Scan for the cell matching the given text and deliver its [x, y] coordinate at center. 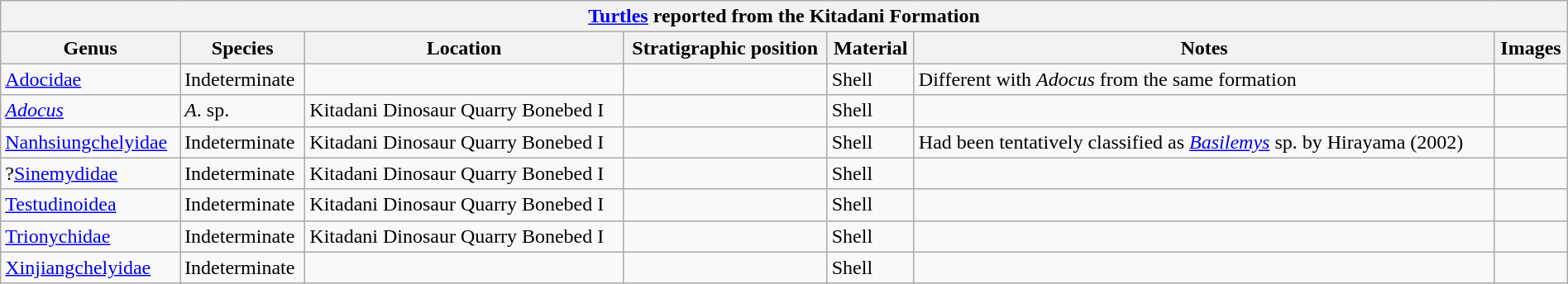
Notes [1204, 48]
Location [464, 48]
Genus [91, 48]
Adocidae [91, 79]
Trionychidae [91, 236]
Different with Adocus from the same formation [1204, 79]
Material [870, 48]
Species [243, 48]
?Sinemydidae [91, 173]
Turtles reported from the Kitadani Formation [784, 17]
Images [1531, 48]
Testudinoidea [91, 205]
Stratigraphic position [724, 48]
A. sp. [243, 111]
Nanhsiungchelyidae [91, 142]
Xinjiangchelyidae [91, 267]
Had been tentatively classified as Basilemys sp. by Hirayama (2002) [1204, 142]
Adocus [91, 111]
